Determine the [x, y] coordinate at the center of the cell enclosing the given text.  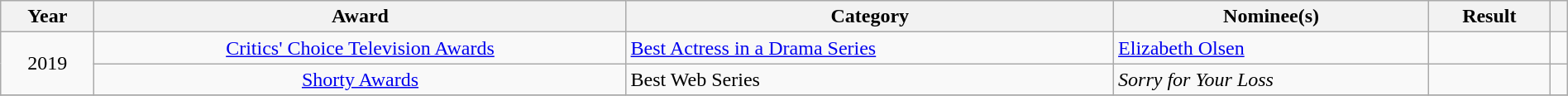
Year [48, 17]
Shorty Awards [361, 79]
2019 [48, 64]
Result [1489, 17]
Best Actress in a Drama Series [870, 48]
Award [361, 17]
Nominee(s) [1272, 17]
Best Web Series [870, 79]
Sorry for Your Loss [1272, 79]
Category [870, 17]
Critics' Choice Television Awards [361, 48]
Elizabeth Olsen [1272, 48]
